For the text-containing cell, return its midpoint in (x, y) coordinate format. 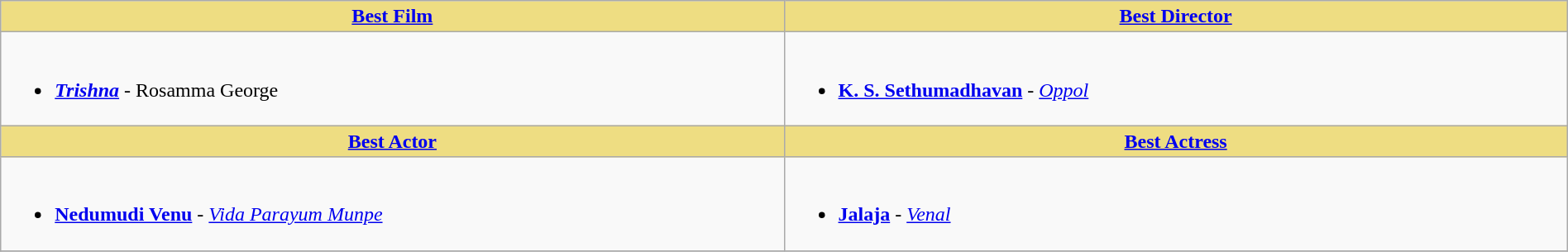
Nedumudi Venu - Vida Parayum Munpe (392, 203)
Best Director (1176, 17)
K. S. Sethumadhavan - Oppol (1176, 79)
Trishna - Rosamma George (392, 79)
Best Film (392, 17)
Jalaja - Venal (1176, 203)
Best Actress (1176, 141)
Best Actor (392, 141)
